Locate the cell with the specified text and output its [X, Y] center coordinate. 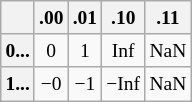
0... [18, 50]
−0 [51, 84]
.11 [168, 18]
.10 [124, 18]
1... [18, 84]
.01 [85, 18]
Inf [124, 50]
0 [51, 50]
−1 [85, 84]
−Inf [124, 84]
1 [85, 50]
.00 [51, 18]
